Find where the given text appears and provide that cell's center as (x, y) coordinate. 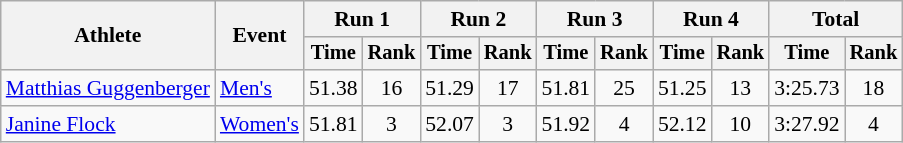
18 (874, 88)
Run 2 (478, 19)
Event (260, 36)
Janine Flock (108, 124)
25 (624, 88)
Total (836, 19)
Run 3 (595, 19)
17 (508, 88)
51.92 (566, 124)
16 (392, 88)
Matthias Guggenberger (108, 88)
52.12 (682, 124)
Run 1 (362, 19)
Run 4 (711, 19)
13 (741, 88)
3:27.92 (806, 124)
Athlete (108, 36)
Men's (260, 88)
10 (741, 124)
Women's (260, 124)
52.07 (450, 124)
51.25 (682, 88)
3:25.73 (806, 88)
51.29 (450, 88)
51.38 (334, 88)
